Extract the (X, Y) coordinate from the center of the cell holding the provided text.  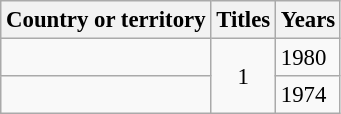
1 (244, 76)
1980 (308, 58)
Titles (244, 20)
Country or territory (106, 20)
1974 (308, 95)
Years (308, 20)
